Return [X, Y] of the center of cell containing provided text 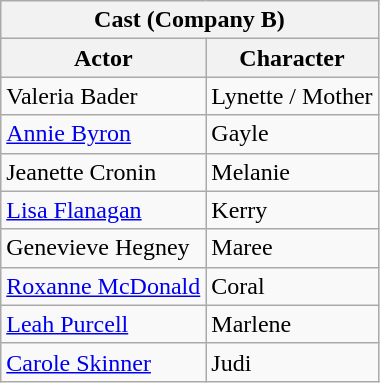
Lisa Flanagan [104, 210]
Kerry [292, 210]
Maree [292, 248]
Carole Skinner [104, 362]
Jeanette Cronin [104, 172]
Valeria Bader [104, 96]
Coral [292, 286]
Actor [104, 58]
Cast (Company B) [190, 20]
Judi [292, 362]
Melanie [292, 172]
Roxanne McDonald [104, 286]
Gayle [292, 134]
Annie Byron [104, 134]
Lynette / Mother [292, 96]
Character [292, 58]
Marlene [292, 324]
Genevieve Hegney [104, 248]
Leah Purcell [104, 324]
